Find where the given text appears and provide that cell's center as (X, Y) coordinate. 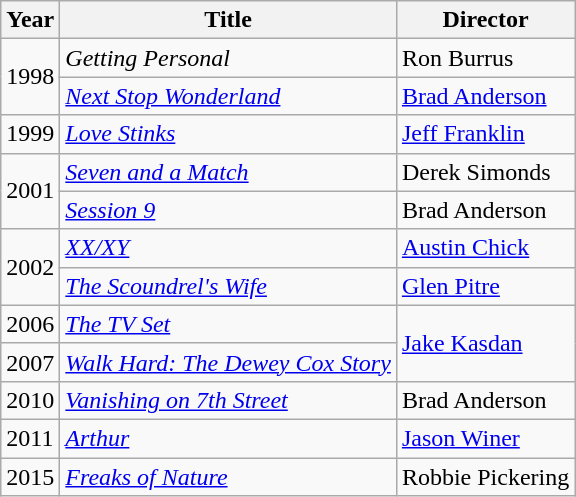
Ron Burrus (485, 58)
Next Stop Wonderland (228, 96)
The Scoundrel's Wife (228, 286)
Derek Simonds (485, 172)
Robbie Pickering (485, 477)
The TV Set (228, 324)
Getting Personal (228, 58)
Jeff Franklin (485, 134)
2006 (30, 324)
1998 (30, 77)
Year (30, 20)
Jake Kasdan (485, 343)
Love Stinks (228, 134)
2015 (30, 477)
2011 (30, 438)
XX/XY (228, 248)
2001 (30, 191)
Title (228, 20)
Director (485, 20)
Jason Winer (485, 438)
Vanishing on 7th Street (228, 400)
Session 9 (228, 210)
Seven and a Match (228, 172)
2002 (30, 267)
2010 (30, 400)
Freaks of Nature (228, 477)
Glen Pitre (485, 286)
Austin Chick (485, 248)
1999 (30, 134)
2007 (30, 362)
Arthur (228, 438)
Walk Hard: The Dewey Cox Story (228, 362)
